Extract the (x, y) coordinate from the center of the cell holding the provided text.  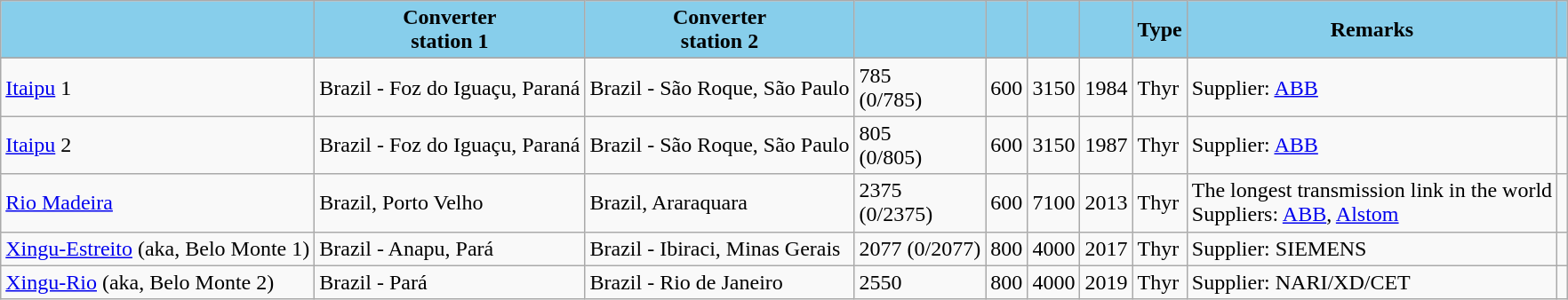
Brazil - Rio de Janeiro (720, 282)
7100 (1054, 202)
Converterstation 1 (450, 30)
2375 (0/2375) (920, 202)
Converterstation 2 (720, 30)
The longest transmission link in the world Suppliers: ABB, Alstom (1372, 202)
Brazil, Porto Velho (450, 202)
Rio Madeira (158, 202)
Brazil - Pará (450, 282)
Supplier: NARI/XD/CET (1372, 282)
Itaipu 1 (158, 87)
2013 (1106, 202)
2077 (0/2077) (920, 249)
1987 (1106, 146)
Remarks (1372, 30)
Supplier: SIEMENS (1372, 249)
Xingu-Estreito (aka, Belo Monte 1) (158, 249)
785 (0/785) (920, 87)
Type (1159, 30)
Brazil - Ibiraci, Minas Gerais (720, 249)
Itaipu 2 (158, 146)
Brazil - Anapu, Pará (450, 249)
805 (0/805) (920, 146)
2019 (1106, 282)
Brazil, Araraquara (720, 202)
Xingu-Rio (aka, Belo Monte 2) (158, 282)
1984 (1106, 87)
2017 (1106, 249)
2550 (920, 282)
